Determine the (X, Y) coordinate at the center of the cell enclosing the given text.  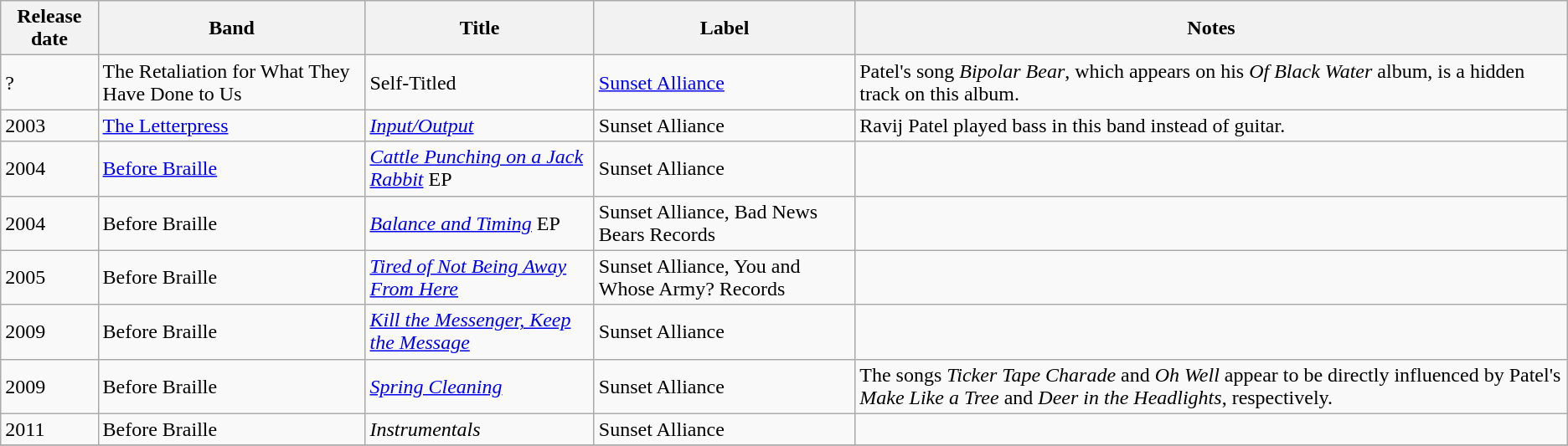
2011 (49, 429)
Input/Output (479, 126)
The songs Ticker Tape Charade and Oh Well appear to be directly influenced by Patel's Make Like a Tree and Deer in the Headlights, respectively. (1211, 387)
Label (724, 28)
? (49, 82)
Sunset Alliance, Bad News Bears Records (724, 223)
The Letterpress (231, 126)
Cattle Punching on a Jack Rabbit EP (479, 169)
Band (231, 28)
Notes (1211, 28)
Ravij Patel played bass in this band instead of guitar. (1211, 126)
Title (479, 28)
Sunset Alliance, You and Whose Army? Records (724, 278)
Release date (49, 28)
2005 (49, 278)
Balance and Timing EP (479, 223)
Spring Cleaning (479, 387)
2003 (49, 126)
Kill the Messenger, Keep the Message (479, 331)
The Retaliation for What They Have Done to Us (231, 82)
Tired of Not Being Away From Here (479, 278)
Patel's song Bipolar Bear, which appears on his Of Black Water album, is a hidden track on this album. (1211, 82)
Instrumentals (479, 429)
Self-Titled (479, 82)
